Return the [x, y] coordinate for the center point of the cell that contains the specified text.  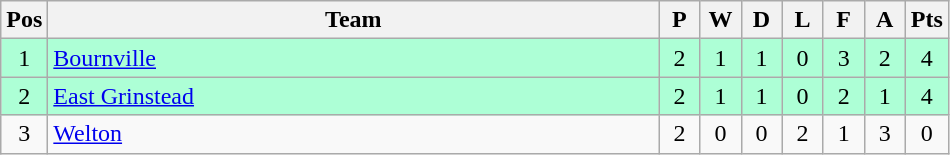
W [720, 20]
F [844, 20]
A [884, 20]
D [762, 20]
Team [354, 20]
L [802, 20]
Pts [926, 20]
Pos [24, 20]
Welton [354, 134]
Bournville [354, 58]
East Grinstead [354, 96]
P [680, 20]
